Capture the cell that displays the provided text and extract its (x, y) central coordinate. 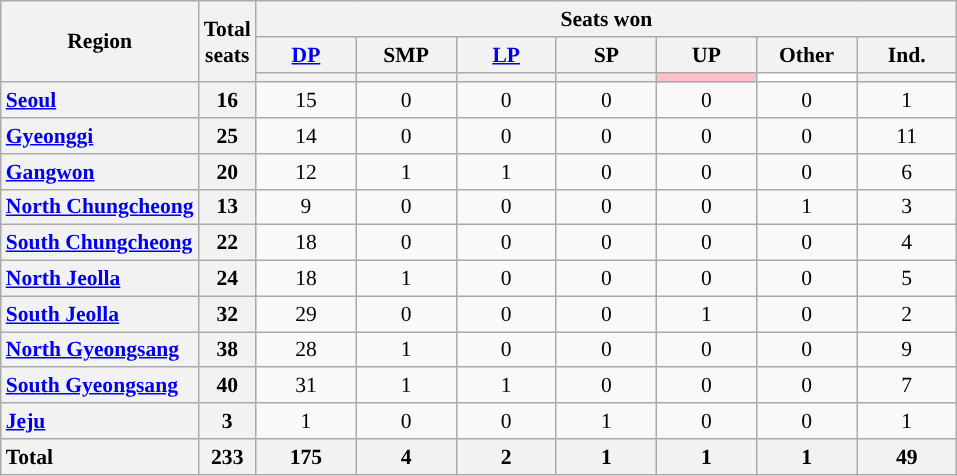
15 (306, 101)
12 (306, 172)
South Chungcheong (100, 243)
233 (228, 457)
22 (228, 243)
25 (228, 136)
49 (907, 457)
175 (306, 457)
40 (228, 386)
7 (907, 386)
28 (306, 350)
LP (506, 55)
South Gyeongsang (100, 386)
16 (228, 101)
6 (907, 172)
24 (228, 279)
13 (228, 207)
14 (306, 136)
31 (306, 386)
Other (807, 55)
SMP (406, 55)
UP (706, 55)
Total (100, 457)
32 (228, 314)
Jeju (100, 421)
38 (228, 350)
DP (306, 55)
Seats won (606, 19)
20 (228, 172)
Region (100, 42)
Gangwon (100, 172)
North Jeolla (100, 279)
Totalseats (228, 42)
North Gyeongsang (100, 350)
North Chungcheong (100, 207)
Gyeonggi (100, 136)
South Jeolla (100, 314)
29 (306, 314)
11 (907, 136)
5 (907, 279)
Seoul (100, 101)
SP (606, 55)
Ind. (907, 55)
